Determine the [X, Y] coordinate at the center of the cell enclosing the given text.  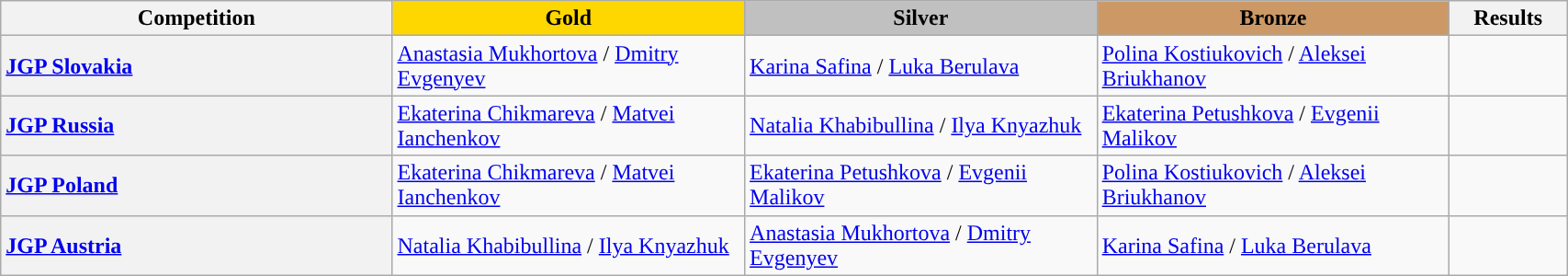
Bronze [1273, 18]
Results [1508, 18]
JGP Russia [197, 125]
Silver [921, 18]
Competition [197, 18]
JGP Austria [197, 245]
JGP Poland [197, 186]
Gold [569, 18]
JGP Slovakia [197, 66]
